For the text-containing cell, return its midpoint in (X, Y) coordinate format. 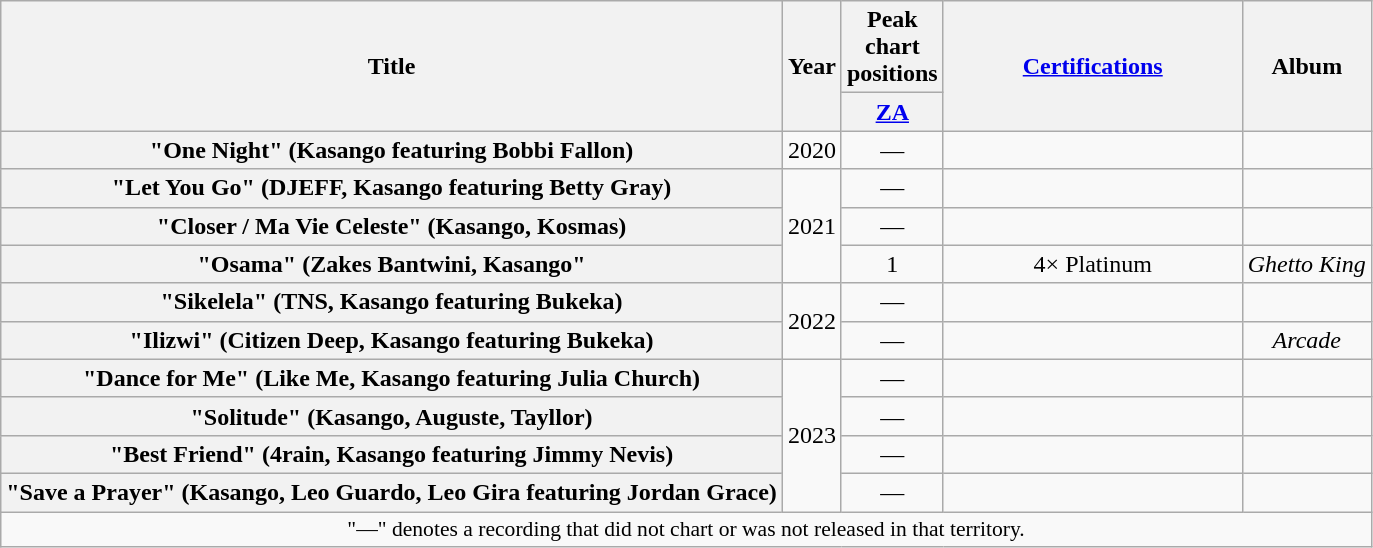
2020 (812, 150)
"Sikelela" (TNS, Kasango featuring Bukeka) (392, 302)
Arcade (1306, 340)
Ghetto King (1306, 264)
Album (1306, 66)
4× Platinum (1092, 264)
"Dance for Me" (Like Me, Kasango featuring Julia Church) (392, 378)
2023 (812, 435)
2021 (812, 226)
ZA (892, 112)
Peak chart positions (892, 47)
Title (392, 66)
"Solitude" (Kasango, Auguste, Tayllor) (392, 416)
"Best Friend" (4rain, Kasango featuring Jimmy Nevis) (392, 454)
"—" denotes a recording that did not chart or was not released in that territory. (686, 530)
"Ilizwi" (Citizen Deep, Kasango featuring Bukeka) (392, 340)
"Osama" (Zakes Bantwini, Kasango" (392, 264)
Year (812, 66)
1 (892, 264)
"Save a Prayer" (Kasango, Leo Guardo, Leo Gira featuring Jordan Grace) (392, 492)
2022 (812, 321)
"Let You Go" (DJEFF, Kasango featuring Betty Gray) (392, 188)
"Closer / Ma Vie Celeste" (Kasango, Kosmas) (392, 226)
Certifications (1092, 66)
"One Night" (Kasango featuring Bobbi Fallon) (392, 150)
